Capture the cell that displays the provided text and extract its (x, y) central coordinate. 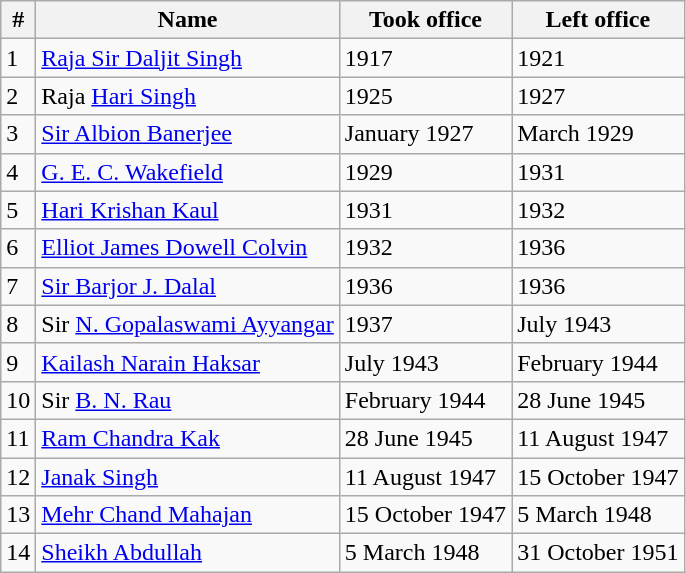
6 (18, 248)
Took office (425, 20)
Hari Krishan Kaul (188, 210)
1925 (425, 96)
1927 (598, 96)
1929 (425, 172)
13 (18, 515)
7 (18, 286)
4 (18, 172)
Sir Albion Banerjee (188, 134)
1917 (425, 58)
Left office (598, 20)
10 (18, 400)
11 (18, 438)
3 (18, 134)
March 1929 (598, 134)
Sir N. Gopalaswami Ayyangar (188, 324)
Sir B. N. Rau (188, 400)
2 (18, 96)
9 (18, 362)
Name (188, 20)
January 1927 (425, 134)
Elliot James Dowell Colvin (188, 248)
Raja Hari Singh (188, 96)
# (18, 20)
G. E. C. Wakefield (188, 172)
1937 (425, 324)
Mehr Chand Mahajan (188, 515)
12 (18, 477)
Kailash Narain Haksar (188, 362)
5 (18, 210)
31 October 1951 (598, 553)
14 (18, 553)
1 (18, 58)
Janak Singh (188, 477)
Sir Barjor J. Dalal (188, 286)
1921 (598, 58)
Ram Chandra Kak (188, 438)
Raja Sir Daljit Singh (188, 58)
8 (18, 324)
Sheikh Abdullah (188, 553)
